From the cell containing the given text, extract its center point as (x, y) coordinate. 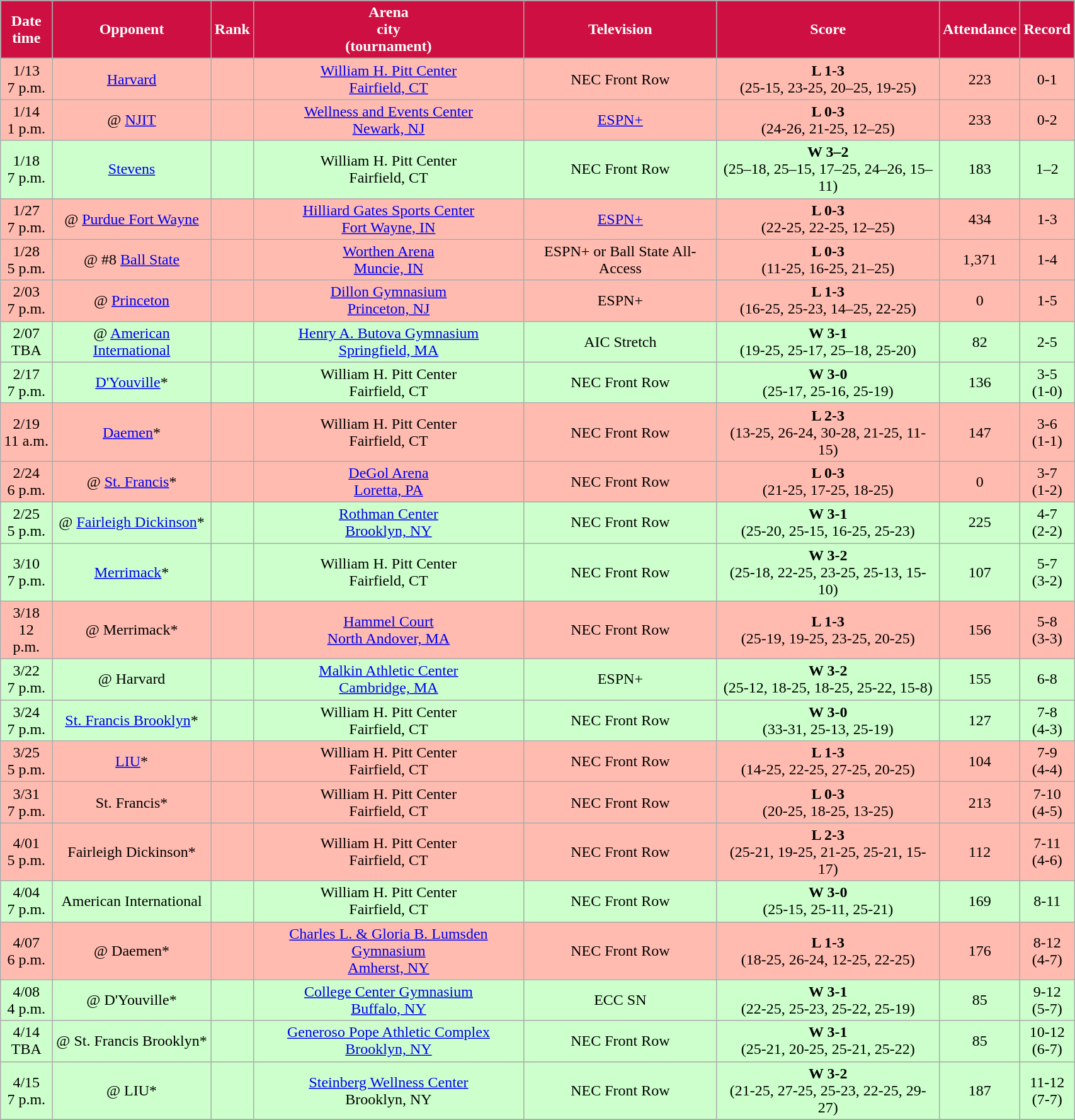
Harvard (132, 79)
L 1-3(25-19, 19-25, 23-25, 20-25) (828, 630)
156 (979, 630)
1-4 (1047, 259)
@ Fairleigh Dickinson* (132, 523)
3-5(1-0) (1047, 383)
7-10(4-5) (1047, 802)
W 3-0(25-17, 25-16, 25-19) (828, 383)
5-8(3-3) (1047, 630)
0-2 (1047, 120)
Wellness and Events CenterNewark, NJ (388, 120)
Hilliard Gates Sports CenterFort Wayne, IN (388, 219)
3/247 p.m. (26, 720)
4/076 p.m. (26, 951)
L 1-3(16-25, 25-23, 14–25, 22-25) (828, 301)
Record (1047, 30)
Hammel CourtNorth Andover, MA (388, 630)
3/317 p.m. (26, 802)
11-12(7-7) (1047, 1090)
L 1-3(14-25, 22-25, 27-25, 20-25) (828, 762)
169 (979, 902)
@ Princeton (132, 301)
107 (979, 572)
1/141 p.m. (26, 120)
187 (979, 1090)
W 3-2(25-12, 18-25, 18-25, 25-22, 15-8) (828, 680)
82 (979, 341)
2/037 p.m. (26, 301)
Attendance (979, 30)
W 3-2(21-25, 27-25, 25-23, 22-25, 29-27) (828, 1090)
@ American International (132, 341)
@ Merrimack* (132, 630)
St. Francis* (132, 802)
1/187 p.m. (26, 169)
233 (979, 120)
DeGol ArenaLoretta, PA (388, 481)
Worthen ArenaMuncie, IN (388, 259)
136 (979, 383)
1/137 p.m. (26, 79)
3-6(1-1) (1047, 432)
LIU* (132, 762)
147 (979, 432)
7-11(4-6) (1047, 852)
W 3-2(25-18, 22-25, 23-25, 25-13, 15-10) (828, 572)
434 (979, 219)
2/07TBA (26, 341)
3/255 p.m. (26, 762)
Rank (232, 30)
3-7(1-2) (1047, 481)
W 3–2(25–18, 25–15, 17–25, 24–26, 15–11) (828, 169)
4/015 p.m. (26, 852)
AIC Stretch (620, 341)
Arenacity(tournament) (388, 30)
Rothman CenterBrooklyn, NY (388, 523)
L 0-3(20-25, 18-25, 13-25) (828, 802)
Charles L. & Gloria B. Lumsden GymnasiumAmherst, NY (388, 951)
1-3 (1047, 219)
@ #8 Ball State (132, 259)
ESPN+ or Ball State All-Access (620, 259)
3/227 p.m. (26, 680)
5-7(3-2) (1047, 572)
3/1812 p.m. (26, 630)
W 3-1(25-20, 25-15, 16-25, 25-23) (828, 523)
Fairleigh Dickinson* (132, 852)
3/107 p.m. (26, 572)
W 3-1(25-21, 20-25, 25-21, 25-22) (828, 1041)
10-12(6-7) (1047, 1041)
W 3-0(25-15, 25-11, 25-21) (828, 902)
D'Youville* (132, 383)
9-12(5-7) (1047, 1000)
213 (979, 802)
6-8 (1047, 680)
4-7(2-2) (1047, 523)
4/047 p.m. (26, 902)
2/255 p.m. (26, 523)
1/285 p.m. (26, 259)
104 (979, 762)
2/246 p.m. (26, 481)
@ Daemen* (132, 951)
Television (620, 30)
223 (979, 79)
2-5 (1047, 341)
7-8(4-3) (1047, 720)
4/084 p.m. (26, 1000)
0-1 (1047, 79)
2/177 p.m. (26, 383)
@ D'Youville* (132, 1000)
1–2 (1047, 169)
2/1911 a.m. (26, 432)
L 0-3(11-25, 16-25, 21–25) (828, 259)
W 3-1(19-25, 25-17, 25–18, 25-20) (828, 341)
L 0-3(21-25, 17-25, 18-25) (828, 481)
@ NJIT (132, 120)
L 2-3(13-25, 26-24, 30-28, 21-25, 11-15) (828, 432)
155 (979, 680)
225 (979, 523)
8-12(4-7) (1047, 951)
Score (828, 30)
L 1-3(18-25, 26-24, 12-25, 22-25) (828, 951)
176 (979, 951)
American International (132, 902)
Merrimack* (132, 572)
L 1-3(25-15, 23-25, 20–25, 19-25) (828, 79)
127 (979, 720)
8-11 (1047, 902)
Generoso Pope Athletic ComplexBrooklyn, NY (388, 1041)
Daemen* (132, 432)
Malkin Athletic CenterCambridge, MA (388, 680)
1,371 (979, 259)
L 0-3(24-26, 21-25, 12–25) (828, 120)
L 2-3(25-21, 19-25, 21-25, 25-21, 15-17) (828, 852)
College Center GymnasiumBuffalo, NY (388, 1000)
112 (979, 852)
@ Harvard (132, 680)
1/277 p.m. (26, 219)
4/14TBA (26, 1041)
4/157 p.m. (26, 1090)
183 (979, 169)
1-5 (1047, 301)
Opponent (132, 30)
Dillon GymnasiumPrinceton, NJ (388, 301)
Datetime (26, 30)
St. Francis Brooklyn* (132, 720)
@ St. Francis Brooklyn* (132, 1041)
W 3-0(33-31, 25-13, 25-19) (828, 720)
ECC SN (620, 1000)
W 3-1(22-25, 25-23, 25-22, 25-19) (828, 1000)
Steinberg Wellness CenterBrooklyn, NY (388, 1090)
L 0-3(22-25, 22-25, 12–25) (828, 219)
@ Purdue Fort Wayne (132, 219)
@ St. Francis* (132, 481)
@ LIU* (132, 1090)
Stevens (132, 169)
7-9(4-4) (1047, 762)
Henry A. Butova GymnasiumSpringfield, MA (388, 341)
